Search for the cell housing the specified text and yield its (x, y) center coordinate. 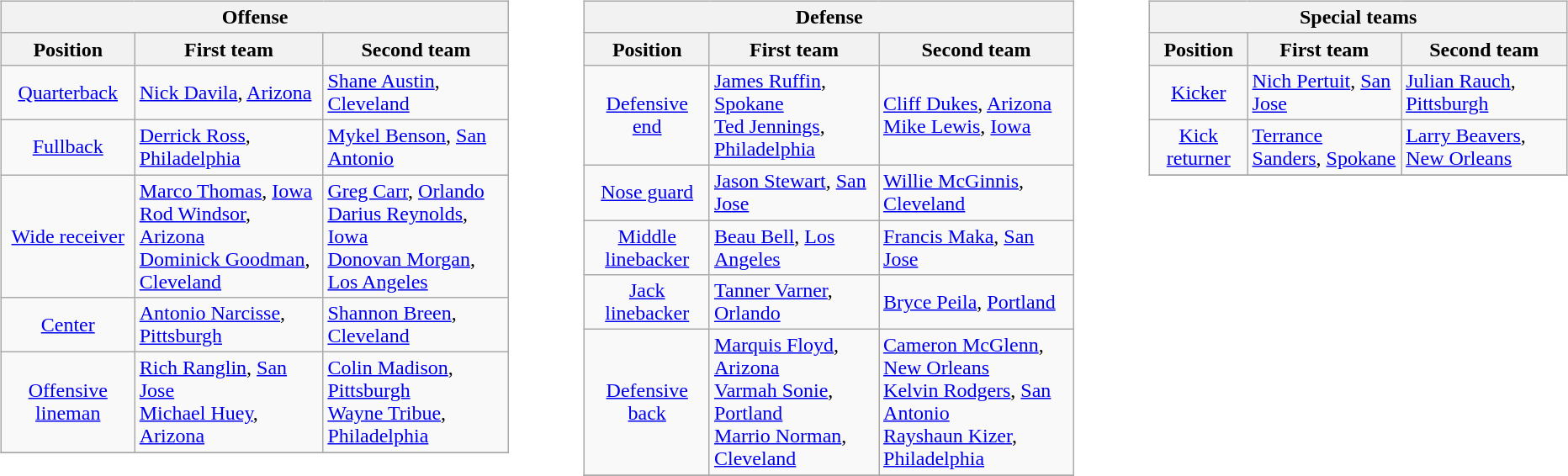
Defensive end (647, 114)
Jason Stewart, San Jose (794, 192)
Shane Austin, Cleveland (416, 93)
Terrance Sanders, Spokane (1324, 146)
Nich Pertuit, San Jose (1324, 93)
Greg Carr, OrlandoDarius Reynolds, IowaDonovan Morgan, Los Angeles (416, 236)
Center (67, 325)
Quarterback (67, 93)
Francis Maka, San Jose (977, 247)
Special teams (1358, 17)
Kick returner (1198, 146)
Willie McGinnis, Cleveland (977, 192)
Kicker (1198, 93)
Nick Davila, Arizona (229, 93)
Beau Bell, Los Angeles (794, 247)
Defense (829, 17)
Larry Beavers, New Orleans (1484, 146)
Defensive back (647, 402)
Marquis Floyd, ArizonaVarmah Sonie, PortlandMarrio Norman, Cleveland (794, 402)
Rich Ranglin, San JoseMichael Huey, Arizona (229, 402)
Marco Thomas, IowaRod Windsor, ArizonaDominick Goodman, Cleveland (229, 236)
Jack linebacker (647, 303)
Wide receiver (67, 236)
Offensive lineman (67, 402)
Bryce Peila, Portland (977, 303)
Fullback (67, 146)
Offense (255, 17)
Tanner Varner, Orlando (794, 303)
Mykel Benson, San Antonio (416, 146)
Cameron McGlenn, New OrleansKelvin Rodgers, San AntonioRayshaun Kizer, Philadelphia (977, 402)
Derrick Ross, Philadelphia (229, 146)
Shannon Breen, Cleveland (416, 325)
Middle linebacker (647, 247)
Julian Rauch, Pittsburgh (1484, 93)
James Ruffin, SpokaneTed Jennings, Philadelphia (794, 114)
Colin Madison, PittsburghWayne Tribue, Philadelphia (416, 402)
Antonio Narcisse, Pittsburgh (229, 325)
Cliff Dukes, ArizonaMike Lewis, Iowa (977, 114)
Nose guard (647, 192)
